Search for the cell housing the specified text and yield its [X, Y] center coordinate. 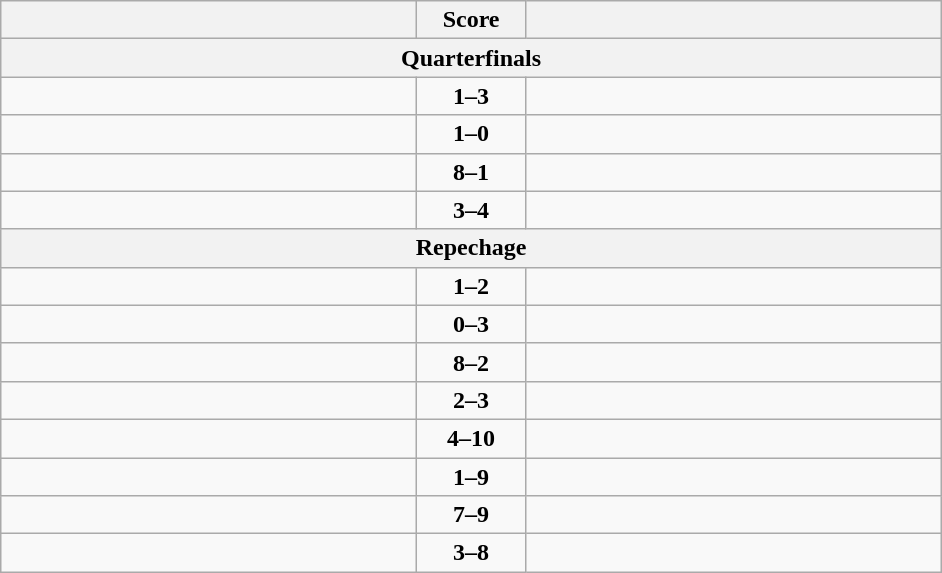
8–1 [472, 172]
3–8 [472, 553]
8–2 [472, 362]
7–9 [472, 515]
1–3 [472, 96]
4–10 [472, 438]
2–3 [472, 400]
1–2 [472, 286]
3–4 [472, 210]
Score [472, 20]
Repechage [472, 248]
0–3 [472, 324]
1–0 [472, 134]
1–9 [472, 477]
Quarterfinals [472, 58]
